For the text-containing cell, return its midpoint in [x, y] coordinate format. 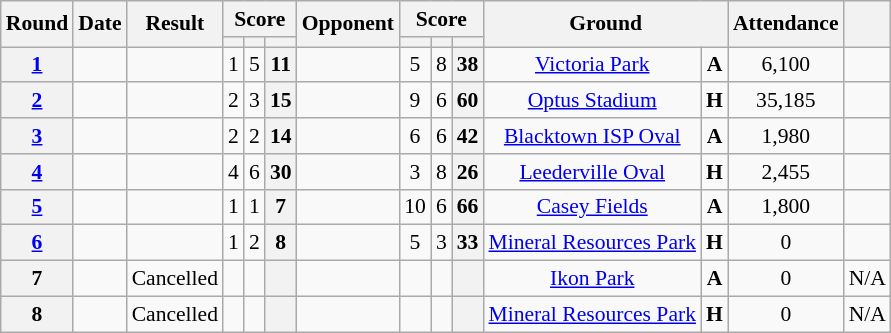
11 [281, 65]
1,800 [786, 207]
9 [415, 101]
38 [468, 65]
14 [281, 136]
Ikon Park [592, 279]
15 [281, 101]
66 [468, 207]
42 [468, 136]
Victoria Park [592, 65]
10 [415, 207]
2,455 [786, 172]
Leederville Oval [592, 172]
6,100 [786, 65]
60 [468, 101]
Round [38, 24]
Attendance [786, 24]
Casey Fields [592, 207]
Blacktown ISP Oval [592, 136]
1,980 [786, 136]
Date [100, 24]
30 [281, 172]
35,185 [786, 101]
Ground [605, 24]
26 [468, 172]
Result [175, 24]
Opponent [348, 24]
33 [468, 243]
Optus Stadium [592, 101]
